Pinpoint the cell where the given text exists, returning its [X, Y] midpoint coordinate. 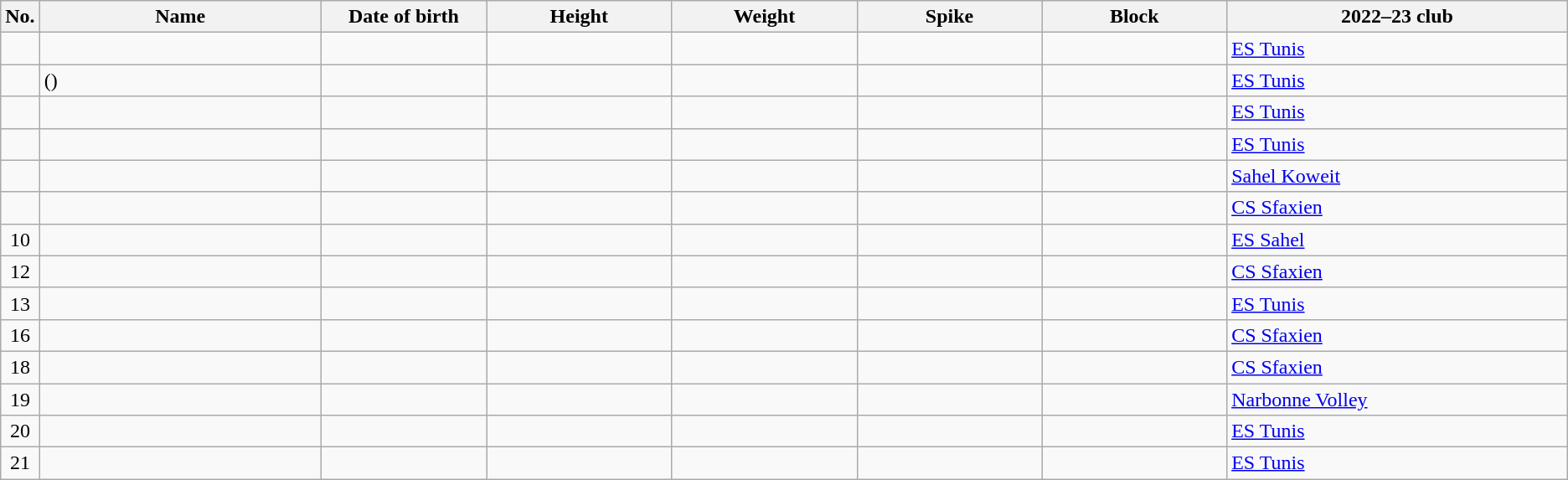
No. [20, 17]
() [180, 80]
Sahel Koweit [1397, 176]
Weight [764, 17]
Name [180, 17]
19 [20, 400]
21 [20, 463]
Date of birth [404, 17]
10 [20, 240]
18 [20, 367]
Spike [950, 17]
20 [20, 431]
13 [20, 303]
2022–23 club [1397, 17]
Height [580, 17]
ES Sahel [1397, 240]
Narbonne Volley [1397, 400]
12 [20, 271]
Block [1134, 17]
16 [20, 335]
